Pinpoint the cell where the given text exists, returning its (x, y) midpoint coordinate. 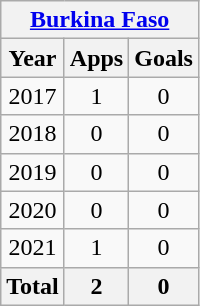
2019 (33, 172)
2018 (33, 134)
Total (33, 286)
2017 (33, 96)
Burkina Faso (100, 20)
Apps (96, 58)
2021 (33, 248)
Year (33, 58)
2 (96, 286)
Goals (164, 58)
2020 (33, 210)
